Locate the cell with the specified text and output its (X, Y) center coordinate. 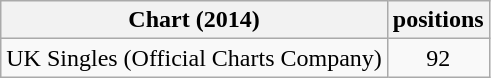
UK Singles (Official Charts Company) (194, 58)
positions (438, 20)
Chart (2014) (194, 20)
92 (438, 58)
